Return (X, Y) of the center of cell containing provided text 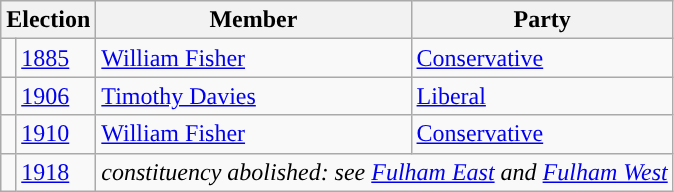
Election (48, 20)
Timothy Davies (254, 96)
1885 (56, 58)
Party (542, 20)
1910 (56, 134)
Member (254, 20)
1918 (56, 172)
Liberal (542, 96)
constituency abolished: see Fulham East and Fulham West (384, 172)
1906 (56, 96)
